Find where the given text appears and provide that cell's center as [x, y] coordinate. 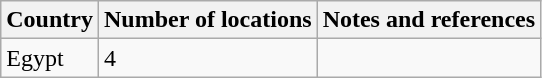
Egypt [50, 58]
Number of locations [208, 20]
Country [50, 20]
4 [208, 58]
Notes and references [428, 20]
